Detect which cell encompasses the target text, then output its [x, y] center coordinate. 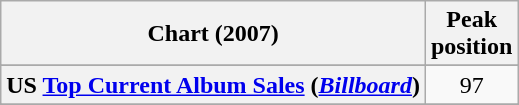
US Top Current Album Sales (Billboard) [214, 85]
97 [471, 85]
Chart (2007) [214, 34]
Peakposition [471, 34]
